Find where the given text appears and provide that cell's center as [x, y] coordinate. 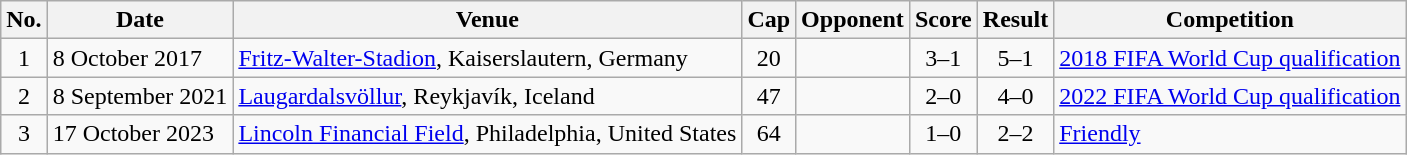
2018 FIFA World Cup qualification [1230, 58]
5–1 [1015, 58]
Competition [1230, 20]
64 [769, 134]
47 [769, 96]
Result [1015, 20]
4–0 [1015, 96]
2–0 [943, 96]
Fritz-Walter-Stadion, Kaiserslautern, Germany [488, 58]
1 [24, 58]
1–0 [943, 134]
No. [24, 20]
Laugardalsvöllur, Reykjavík, Iceland [488, 96]
3 [24, 134]
Lincoln Financial Field, Philadelphia, United States [488, 134]
Venue [488, 20]
17 October 2023 [140, 134]
20 [769, 58]
Date [140, 20]
Score [943, 20]
2 [24, 96]
8 October 2017 [140, 58]
Opponent [853, 20]
3–1 [943, 58]
Cap [769, 20]
Friendly [1230, 134]
2–2 [1015, 134]
2022 FIFA World Cup qualification [1230, 96]
8 September 2021 [140, 96]
